Provide the (x, y) coordinate of the cell's center where the given text is located.  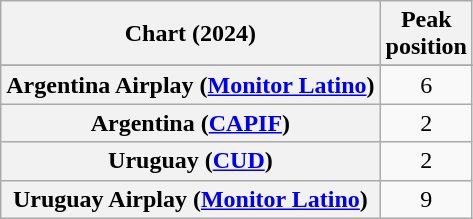
Argentina (CAPIF) (190, 123)
6 (426, 85)
Uruguay Airplay (Monitor Latino) (190, 199)
Argentina Airplay (Monitor Latino) (190, 85)
Uruguay (CUD) (190, 161)
9 (426, 199)
Peakposition (426, 34)
Chart (2024) (190, 34)
